Output the (X, Y) coordinate of the center of the cell containing the given text.  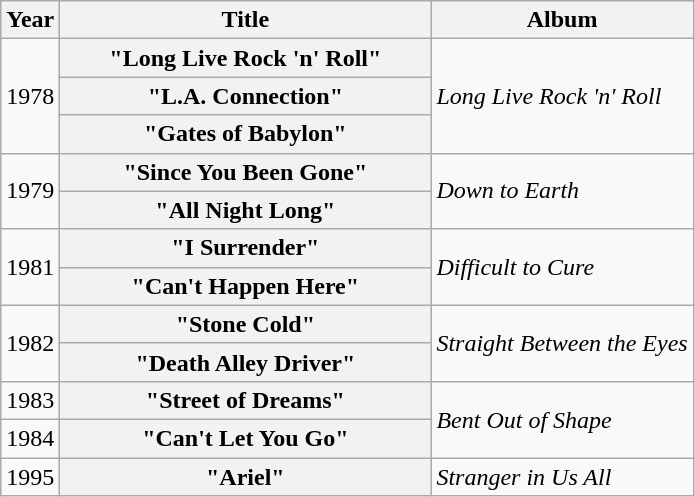
1979 (30, 191)
"Long Live Rock 'n' Roll" (246, 58)
Title (246, 20)
Album (562, 20)
"Can't Let You Go" (246, 438)
1995 (30, 477)
"Can't Happen Here" (246, 286)
1982 (30, 343)
"I Surrender" (246, 248)
Down to Earth (562, 191)
"Stone Cold" (246, 324)
1978 (30, 96)
"Since You Been Gone" (246, 172)
"Ariel" (246, 477)
1984 (30, 438)
1983 (30, 400)
"Street of Dreams" (246, 400)
Long Live Rock 'n' Roll (562, 96)
"L.A. Connection" (246, 96)
1981 (30, 267)
Straight Between the Eyes (562, 343)
Year (30, 20)
"Death Alley Driver" (246, 362)
Stranger in Us All (562, 477)
"Gates of Babylon" (246, 134)
Bent Out of Shape (562, 419)
Difficult to Cure (562, 267)
"All Night Long" (246, 210)
